Pinpoint the cell where the given text exists, returning its (x, y) midpoint coordinate. 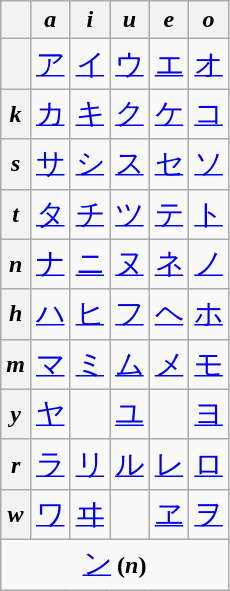
ソ (209, 164)
メ (169, 364)
シ (90, 164)
ケ (169, 114)
o (209, 20)
h (16, 314)
ア (50, 64)
ユ (130, 414)
イ (90, 64)
ヒ (90, 314)
コ (209, 114)
ワ (50, 514)
ン (n) (115, 564)
r (16, 464)
ツ (130, 214)
ウ (130, 64)
エ (169, 64)
y (16, 414)
リ (90, 464)
キ (90, 114)
ホ (209, 314)
セ (169, 164)
サ (50, 164)
a (50, 20)
マ (50, 364)
ナ (50, 264)
ム (130, 364)
ト (209, 214)
テ (169, 214)
t (16, 214)
s (16, 164)
w (16, 514)
ハ (50, 314)
ヰ (90, 514)
ヌ (130, 264)
レ (169, 464)
ヨ (209, 414)
k (16, 114)
ネ (169, 264)
ノ (209, 264)
u (130, 20)
m (16, 364)
ヘ (169, 314)
ヤ (50, 414)
チ (90, 214)
モ (209, 364)
ニ (90, 264)
ヲ (209, 514)
ロ (209, 464)
ル (130, 464)
i (90, 20)
ク (130, 114)
ス (130, 164)
オ (209, 64)
ラ (50, 464)
n (16, 264)
e (169, 20)
ヱ (169, 514)
タ (50, 214)
フ (130, 314)
カ (50, 114)
ミ (90, 364)
